Capture the cell that displays the provided text and extract its [X, Y] central coordinate. 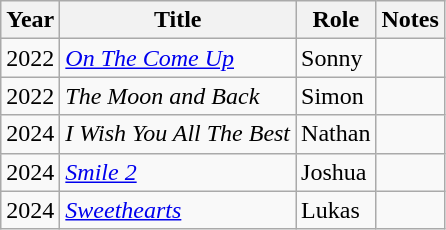
Role [336, 20]
Sweethearts [178, 210]
Year [30, 20]
On The Come Up [178, 58]
Simon [336, 96]
Joshua [336, 172]
Sonny [336, 58]
The Moon and Back [178, 96]
Smile 2 [178, 172]
I Wish You All The Best [178, 134]
Notes [410, 20]
Nathan [336, 134]
Lukas [336, 210]
Title [178, 20]
